For the text-containing cell, return its midpoint in (x, y) coordinate format. 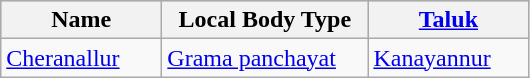
Kanayannur (448, 58)
Cheranallur (82, 58)
Taluk (448, 20)
Name (82, 20)
Local Body Type (265, 20)
Grama panchayat (265, 58)
